Return the (X, Y) coordinate for the center point of the cell that contains the specified text.  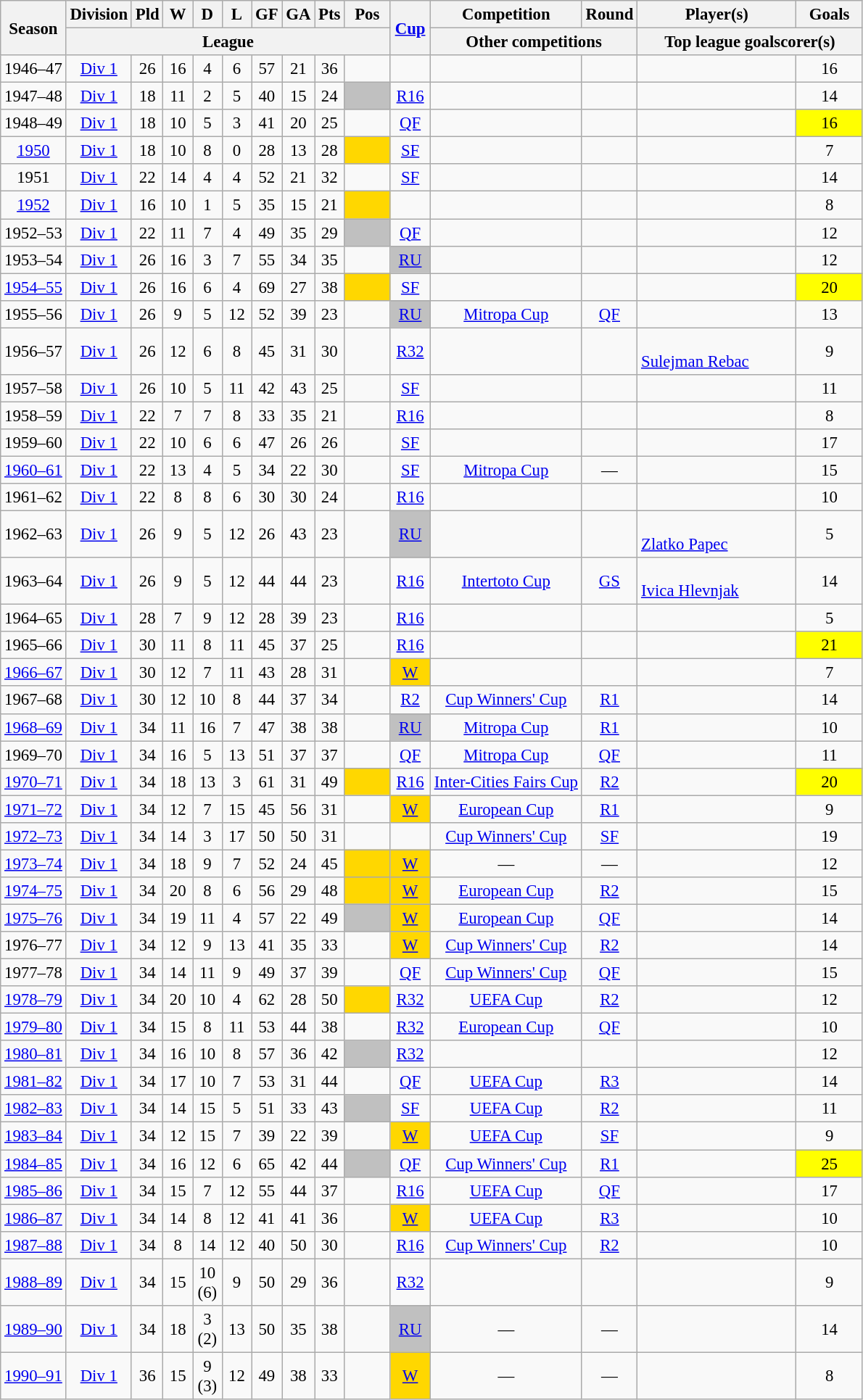
61 (267, 782)
1981–82 (33, 1082)
1971–72 (33, 809)
69 (267, 287)
Competition (506, 15)
Intertoto Cup (506, 581)
Pld (147, 15)
League (228, 42)
1948–49 (33, 123)
Zlatko Papec (717, 535)
Round (609, 15)
3 (2) (207, 1330)
1987–88 (33, 1245)
1989–90 (33, 1330)
Sulejman Rebac (717, 351)
1978–79 (33, 1000)
1952 (33, 205)
1970–71 (33, 782)
Cup (410, 28)
GS (609, 581)
1946–47 (33, 69)
Pos (367, 15)
1958–59 (33, 415)
1 (207, 205)
Inter-Cities Fairs Cup (506, 782)
1964–65 (33, 618)
1953–54 (33, 260)
1979–80 (33, 1027)
Season (33, 28)
1988–89 (33, 1282)
10 (6) (207, 1282)
D (207, 15)
1983–84 (33, 1136)
48 (329, 891)
1977–78 (33, 973)
1960–61 (33, 470)
62 (267, 1000)
1982–83 (33, 1109)
Goals (830, 15)
9 (3) (207, 1376)
1957–58 (33, 389)
1959–60 (33, 443)
Division (99, 15)
GF (267, 15)
1972–73 (33, 837)
1952–53 (33, 233)
1961–62 (33, 497)
Top league goalscorer(s) (750, 42)
1969–70 (33, 755)
L (236, 15)
1963–64 (33, 581)
1980–81 (33, 1054)
1947–48 (33, 96)
1973–74 (33, 863)
1950 (33, 151)
1955–56 (33, 314)
2 (207, 96)
1976–77 (33, 945)
32 (329, 178)
1985–86 (33, 1190)
1986–87 (33, 1218)
1966–67 (33, 673)
1956–57 (33, 351)
Pts (329, 15)
Other competitions (534, 42)
27 (299, 287)
Player(s) (717, 15)
GA (299, 15)
1974–75 (33, 891)
1975–76 (33, 918)
1965–66 (33, 645)
1954–55 (33, 287)
1968–69 (33, 727)
65 (267, 1164)
1984–85 (33, 1164)
1962–63 (33, 535)
0 (236, 151)
1951 (33, 178)
Ivica Hlevnjak (717, 581)
1967–68 (33, 700)
1990–91 (33, 1376)
